Provide the [X, Y] coordinate of the cell's center where the given text is located.  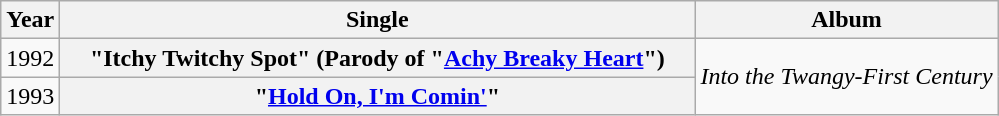
1993 [30, 96]
Single [378, 20]
"Itchy Twitchy Spot" (Parody of "Achy Breaky Heart") [378, 58]
1992 [30, 58]
"Hold On, I'm Comin'" [378, 96]
Year [30, 20]
Into the Twangy-First Century [846, 77]
Album [846, 20]
